From the cell containing the given text, extract its center point as [x, y] coordinate. 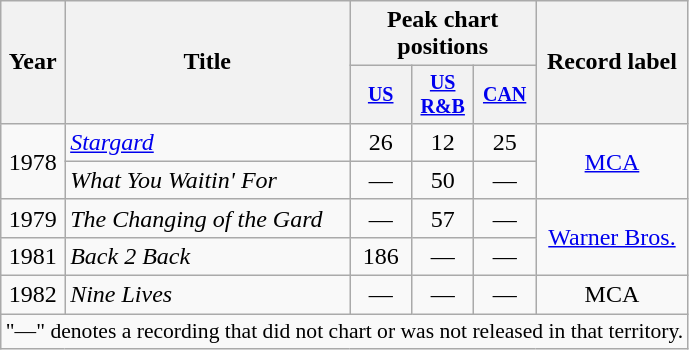
Record label [612, 62]
Nine Lives [208, 295]
26 [381, 142]
Back 2 Back [208, 256]
1981 [33, 256]
Title [208, 62]
What You Waitin' For [208, 180]
"—" denotes a recording that did not chart or was not released in that territory. [345, 332]
1979 [33, 218]
Stargard [208, 142]
Year [33, 62]
CAN [505, 94]
US [381, 94]
The Changing of the Gard [208, 218]
57 [443, 218]
Warner Bros. [612, 237]
50 [443, 180]
1982 [33, 295]
USR&B [443, 94]
1978 [33, 161]
25 [505, 142]
Peak chart positions [443, 34]
12 [443, 142]
186 [381, 256]
